Provide the [X, Y] coordinate of the cell's center where the given text is located.  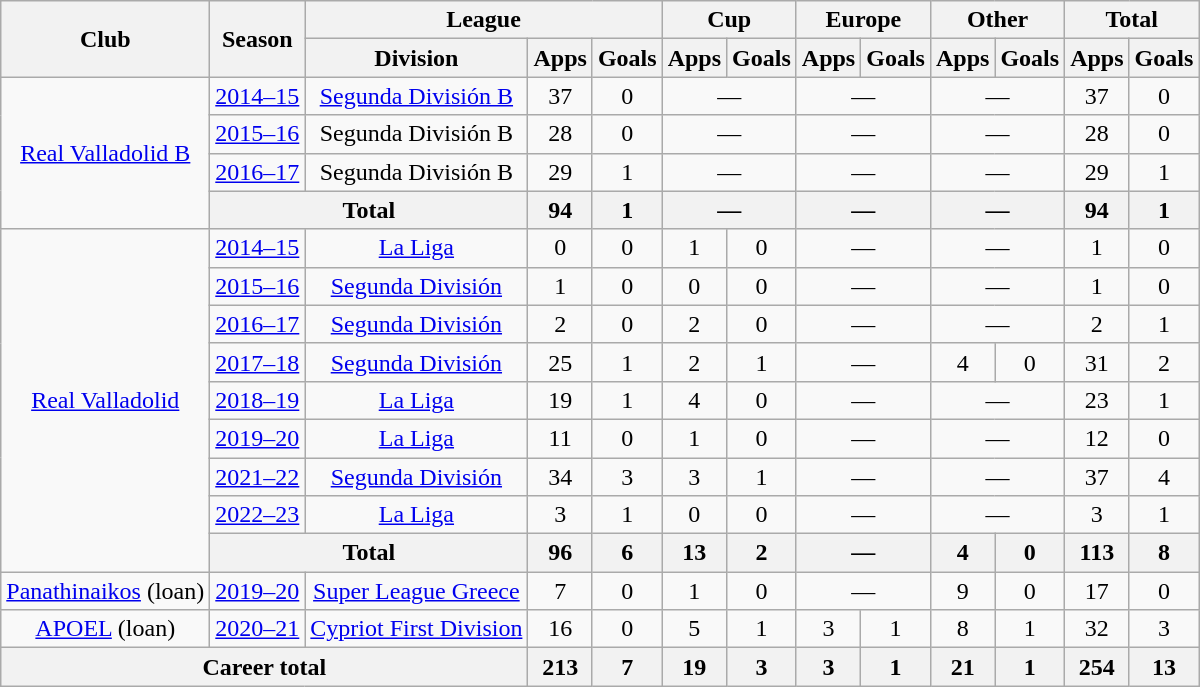
Cypriot First Division [416, 629]
32 [1097, 629]
Real Valladolid [106, 400]
113 [1097, 553]
2021–22 [258, 477]
96 [560, 553]
254 [1097, 667]
Division [416, 58]
Other [997, 20]
17 [1097, 591]
Super League Greece [416, 591]
2020–21 [258, 629]
31 [1097, 362]
Season [258, 39]
Club [106, 39]
6 [627, 553]
Real Valladolid B [106, 153]
34 [560, 477]
2022–23 [258, 515]
2018–19 [258, 400]
League [484, 20]
213 [560, 667]
5 [694, 629]
APOEL (loan) [106, 629]
2017–18 [258, 362]
23 [1097, 400]
16 [560, 629]
Career total [264, 667]
9 [962, 591]
Panathinaikos (loan) [106, 591]
11 [560, 438]
12 [1097, 438]
25 [560, 362]
21 [962, 667]
Europe [863, 20]
Cup [729, 20]
